Find where the given text appears and provide that cell's center as [X, Y] coordinate. 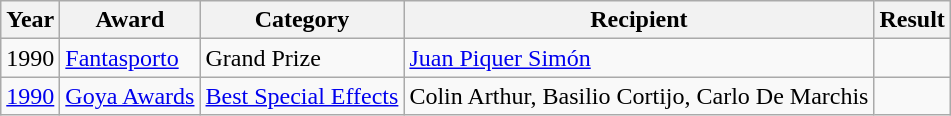
Grand Prize [302, 58]
Goya Awards [130, 96]
Award [130, 20]
Best Special Effects [302, 96]
Result [912, 20]
Category [302, 20]
Colin Arthur, Basilio Cortijo, Carlo De Marchis [639, 96]
Juan Piquer Simón [639, 58]
Year [30, 20]
Fantasporto [130, 58]
Recipient [639, 20]
